Return [x, y] of the center of cell containing provided text 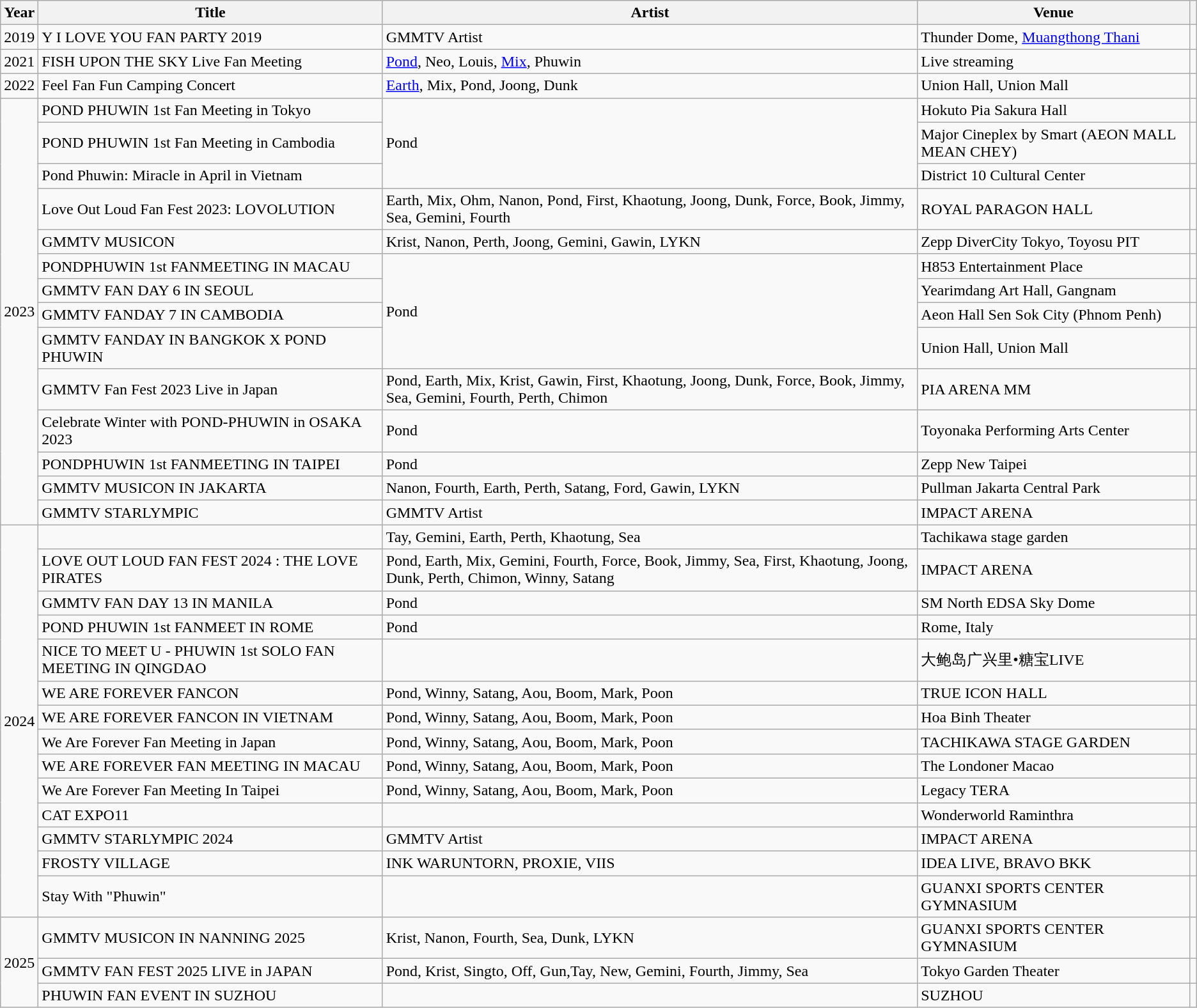
POND PHUWIN 1st FANMEET IN ROME [210, 627]
Feel Fan Fun Camping Concert [210, 86]
Earth, Mix, Ohm, Nanon, Pond, First, Khaotung, Joong, Dunk, Force, Book, Jimmy, Sea, Gemini, Fourth [650, 208]
Tokyo Garden Theater [1054, 971]
Aeon Hall Sen Sok City (Phnom Penh) [1054, 314]
FISH UPON THE SKY Live Fan Meeting [210, 61]
Nanon, Fourth, Earth, Perth, Satang, Ford, Gawin, LYKN [650, 488]
GMMTV Fan Fest 2023 Live in Japan [210, 390]
Hokuto Pia Sakura Hall [1054, 110]
WE ARE FOREVER FANCON [210, 693]
PONDPHUWIN 1st FANMEETING IN MACAU [210, 266]
Krist, Nanon, Fourth, Sea, Dunk, LYKN [650, 938]
ROYAL PARAGON HALL [1054, 208]
大鲍岛广兴里•糖宝LIVE [1054, 660]
TACHIKAWA STAGE GARDEN [1054, 741]
2024 [19, 721]
2023 [19, 311]
Title [210, 13]
District 10 Cultural Center [1054, 176]
Krist, Nanon, Perth, Joong, Gemini, Gawin, LYKN [650, 242]
Pond, Earth, Mix, Krist, Gawin, First, Khaotung, Joong, Dunk, Force, Book, Jimmy, Sea, Gemini, Fourth, Perth, Chimon [650, 390]
Pond, Krist, Singto, Off, Gun,Tay, New, Gemini, Fourth, Jimmy, Sea [650, 971]
WE ARE FOREVER FANCON IN VIETNAM [210, 717]
Stay With "Phuwin" [210, 896]
Zepp New Taipei [1054, 464]
We Are Forever Fan Meeting in Japan [210, 741]
Zepp DiverCity Tokyo, Toyosu PIT [1054, 242]
Thunder Dome, Muangthong Thani [1054, 37]
Toyonaka Performing Arts Center [1054, 431]
Hoa Binh Theater [1054, 717]
Tay, Gemini, Earth, Perth, Khaotung, Sea [650, 537]
Love Out Loud Fan Fest 2023: LOVOLUTION [210, 208]
Pond Phuwin: Miracle in April in Vietnam [210, 176]
2025 [19, 963]
POND PHUWIN 1st Fan Meeting in Tokyo [210, 110]
PIA ARENA MM [1054, 390]
Artist [650, 13]
GMMTV FANDAY 7 IN CAMBODIA [210, 314]
IDEA LIVE, BRAVO BKK [1054, 864]
WE ARE FOREVER FAN MEETING IN MACAU [210, 766]
GMMTV FAN DAY 13 IN MANILA [210, 603]
GMMTV FANDAY IN BANGKOK X POND PHUWIN [210, 348]
GMMTV FAN FEST 2025 LIVE in JAPAN [210, 971]
We Are Forever Fan Meeting In Taipei [210, 790]
PHUWIN FAN EVENT IN SUZHOU [210, 995]
GMMTV MUSICON IN JAKARTA [210, 488]
Y I LOVE YOU FAN PARTY 2019 [210, 37]
The Londoner Macao [1054, 766]
Yearimdang Art Hall, Gangnam [1054, 290]
NICE TO MEET U - PHUWIN 1st SOLO FAN MEETING IN QINGDAO [210, 660]
GMMTV MUSICON IN NANNING 2025 [210, 938]
2021 [19, 61]
GMMTV STARLYMPIC 2024 [210, 839]
PONDPHUWIN 1st FANMEETING IN TAIPEI [210, 464]
Legacy TERA [1054, 790]
Live streaming [1054, 61]
FROSTY VILLAGE [210, 864]
LOVE OUT LOUD FAN FEST 2024 : THE LOVE PIRATES [210, 570]
GMMTV MUSICON [210, 242]
Venue [1054, 13]
Tachikawa stage garden [1054, 537]
Pond, Neo, Louis, Mix, Phuwin [650, 61]
INK WARUNTORN, PROXIE, VIIS [650, 864]
Wonderworld Raminthra [1054, 815]
Pond, Earth, Mix, Gemini, Fourth, Force, Book, Jimmy, Sea, First, Khaotung, Joong, Dunk, Perth, Chimon, Winny, Satang [650, 570]
Rome, Italy [1054, 627]
Major Cineplex by Smart (AEON MALL MEAN CHEY) [1054, 143]
TRUE ICON HALL [1054, 693]
Earth, Mix, Pond, Joong, Dunk [650, 86]
Celebrate Winter with POND-PHUWIN in OSAKA 2023 [210, 431]
POND PHUWIN 1st Fan Meeting in Cambodia [210, 143]
GMMTV STARLYMPIC [210, 513]
GMMTV FAN DAY 6 IN SEOUL [210, 290]
2022 [19, 86]
SM North EDSA Sky Dome [1054, 603]
CAT EXPO11 [210, 815]
Year [19, 13]
SUZHOU [1054, 995]
2019 [19, 37]
H853 Entertainment Place [1054, 266]
Pullman Jakarta Central Park [1054, 488]
